Capture the cell that displays the provided text and extract its [X, Y] central coordinate. 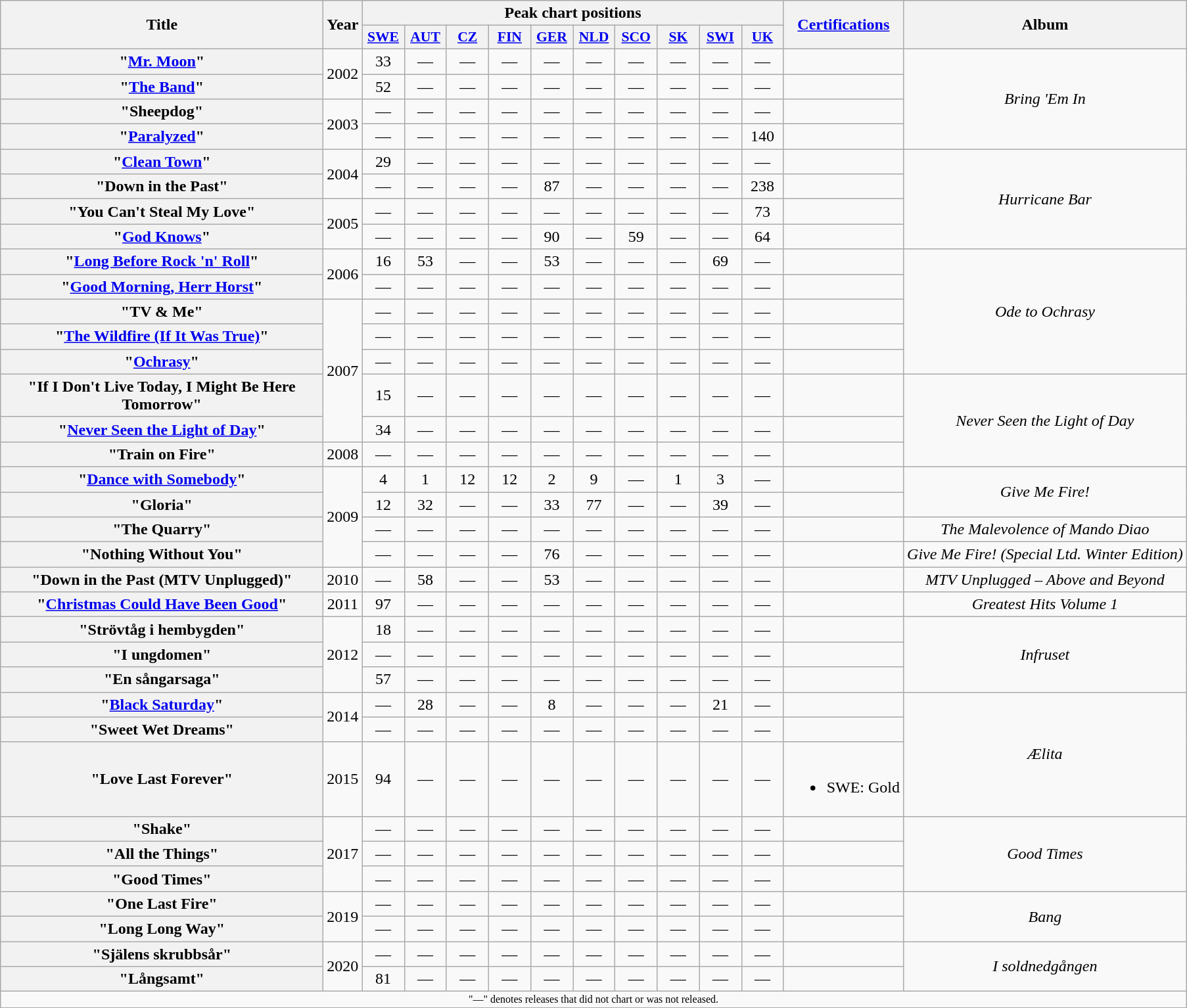
SWI [720, 37]
NLD [594, 37]
64 [762, 237]
"Down in the Past (MTV Unplugged)" [162, 580]
"One Last Fire" [162, 904]
"En sångarsaga" [162, 679]
"Gloria" [162, 504]
"Långsamt" [162, 979]
UK [762, 37]
"Good Morning, Herr Horst" [162, 286]
"Strövtåg i hembygden" [162, 630]
SCO [636, 37]
"Paralyzed" [162, 137]
Give Me Fire! [1045, 492]
94 [383, 779]
81 [383, 979]
"Down in the Past" [162, 187]
59 [636, 237]
32 [425, 504]
2004 [343, 174]
39 [720, 504]
"Clean Town" [162, 162]
Ælita [1045, 754]
FIN [509, 37]
"Mr. Moon" [162, 61]
SWE [383, 37]
21 [720, 704]
2020 [343, 966]
2010 [343, 580]
73 [762, 212]
97 [383, 605]
"Sheepdog" [162, 112]
"Ochrasy" [162, 361]
"I ungdomen" [162, 654]
69 [720, 262]
18 [383, 630]
2009 [343, 516]
"Shake" [162, 829]
GER [551, 37]
"Sweet Wet Dreams" [162, 729]
"Själens skrubbsår" [162, 953]
"The Quarry" [162, 530]
2011 [343, 605]
"Good Times" [162, 879]
Ode to Ochrasy [1045, 311]
"Train on Fire" [162, 454]
"Black Saturday" [162, 704]
58 [425, 580]
3 [720, 479]
2002 [343, 74]
2017 [343, 854]
"The Wildfire (If It Was True)" [162, 336]
28 [425, 704]
57 [383, 679]
"—" denotes releases that did not chart or was not released. [593, 999]
2014 [343, 717]
Never Seen the Light of Day [1045, 421]
2012 [343, 654]
"Long Before Rock 'n' Roll" [162, 262]
Album [1045, 25]
87 [551, 187]
"Never Seen the Light of Day" [162, 429]
8 [551, 704]
15 [383, 396]
Hurricane Bar [1045, 199]
CZ [467, 37]
I soldnedgången [1045, 966]
"If I Don't Live Today, I Might Be Here Tomorrow" [162, 396]
"Love Last Forever" [162, 779]
2007 [343, 371]
2008 [343, 454]
Peak chart positions [573, 13]
"You Can't Steal My Love" [162, 212]
4 [383, 479]
Bring 'Em In [1045, 99]
"The Band" [162, 86]
Greatest Hits Volume 1 [1045, 605]
140 [762, 137]
238 [762, 187]
"All the Things" [162, 854]
SK [678, 37]
2015 [343, 779]
Year [343, 25]
90 [551, 237]
9 [594, 479]
76 [551, 555]
16 [383, 262]
"God Knows" [162, 237]
52 [383, 86]
"TV & Me" [162, 311]
2003 [343, 124]
Good Times [1045, 854]
Title [162, 25]
2019 [343, 916]
2006 [343, 274]
The Malevolence of Mando Diao [1045, 530]
Bang [1045, 916]
MTV Unplugged – Above and Beyond [1045, 580]
"Dance with Somebody" [162, 479]
2 [551, 479]
"Long Long Way" [162, 928]
77 [594, 504]
29 [383, 162]
Certifications [843, 25]
2005 [343, 224]
SWE: Gold [843, 779]
34 [383, 429]
"Nothing Without You" [162, 555]
"Christmas Could Have Been Good" [162, 605]
AUT [425, 37]
Infruset [1045, 654]
Give Me Fire! (Special Ltd. Winter Edition) [1045, 555]
